Extract the (x, y) coordinate from the center of the cell holding the provided text.  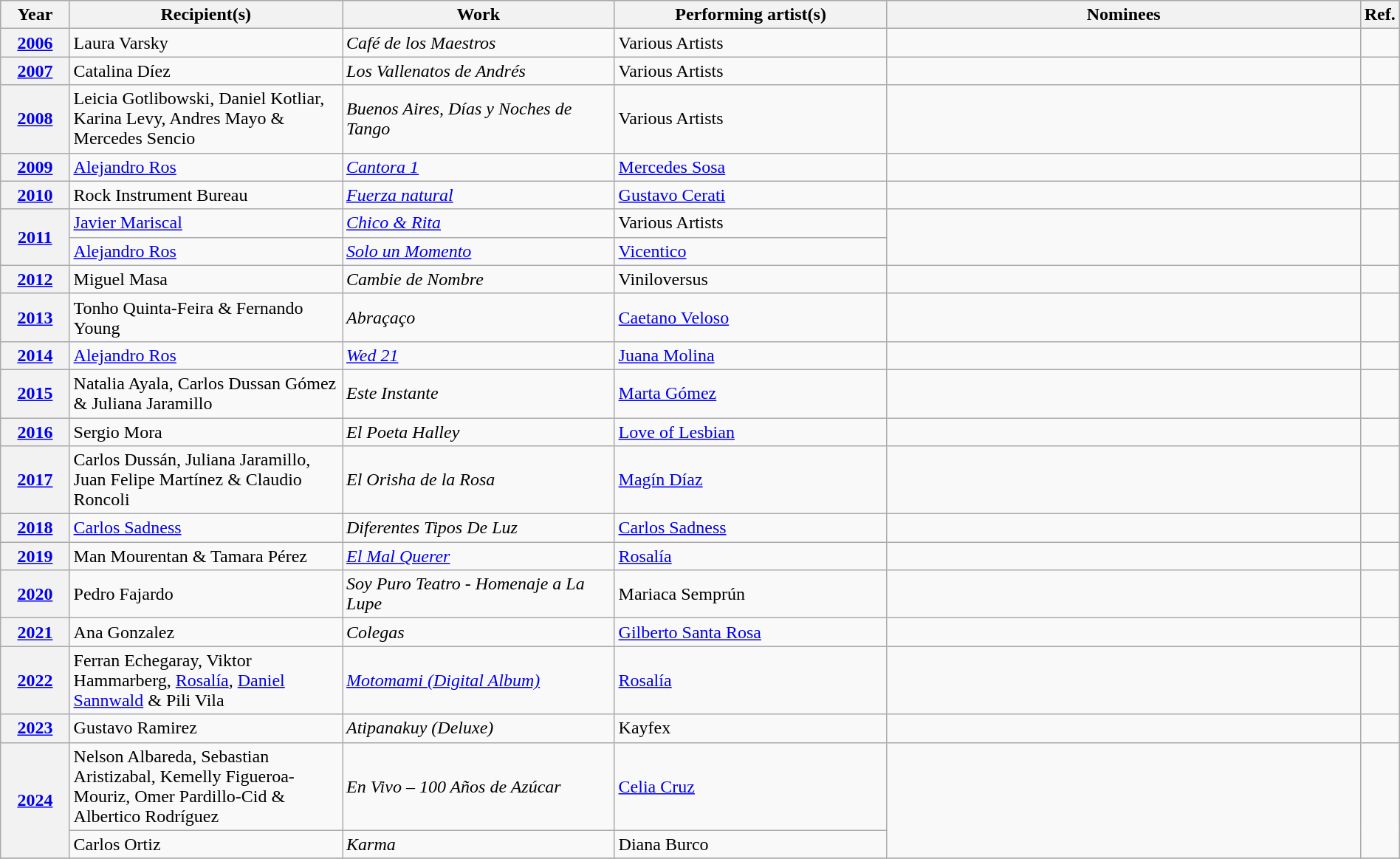
Gustavo Ramirez (205, 728)
Este Instante (478, 393)
Atipanakuy (Deluxe) (478, 728)
El Orisha de la Rosa (478, 480)
2017 (35, 480)
Buenos Aires, Días y Noches de Tango (478, 119)
Mercedes Sosa (750, 167)
Miguel Masa (205, 279)
Sergio Mora (205, 432)
2020 (35, 594)
Caetano Veloso (750, 318)
2008 (35, 119)
Soy Puro Teatro - Homenaje a La Lupe (478, 594)
Colegas (478, 632)
Love of Lesbian (750, 432)
En Vivo – 100 Años de Azúcar (478, 786)
2011 (35, 237)
Diana Burco (750, 844)
Carlos Ortiz (205, 844)
Fuerza natural (478, 195)
Leicia Gotlibowski, Daniel Kotliar, Karina Levy, Andres Mayo & Mercedes Sencio (205, 119)
Kayfex (750, 728)
Cantora 1 (478, 167)
Mariaca Semprún (750, 594)
2024 (35, 801)
Chico & Rita (478, 223)
2018 (35, 528)
Ana Gonzalez (205, 632)
2021 (35, 632)
Los Vallenatos de Andrés (478, 71)
Rock Instrument Bureau (205, 195)
2006 (35, 43)
2015 (35, 393)
Performing artist(s) (750, 15)
2012 (35, 279)
Viniloversus (750, 279)
2013 (35, 318)
Javier Mariscal (205, 223)
Gilberto Santa Rosa (750, 632)
Abraçaço (478, 318)
Ferran Echegaray, Viktor Hammarberg, Rosalía, Daniel Sannwald & Pili Vila (205, 680)
Work (478, 15)
Cambie de Nombre (478, 279)
Tonho Quinta-Feira & Fernando Young (205, 318)
Ref. (1379, 15)
2022 (35, 680)
Year (35, 15)
2010 (35, 195)
Diferentes Tipos De Luz (478, 528)
Natalia Ayala, Carlos Dussan Gómez & Juliana Jaramillo (205, 393)
Karma (478, 844)
Marta Gómez (750, 393)
Juana Molina (750, 355)
Magín Díaz (750, 480)
Celia Cruz (750, 786)
Catalina Díez (205, 71)
Pedro Fajardo (205, 594)
Solo un Momento (478, 251)
Man Mourentan & Tamara Pérez (205, 556)
El Mal Querer (478, 556)
Café de los Maestros (478, 43)
Nominees (1124, 15)
Carlos Dussán, Juliana Jaramillo, Juan Felipe Martínez & Claudio Roncoli (205, 480)
Wed 21 (478, 355)
El Poeta Halley (478, 432)
2014 (35, 355)
Laura Varsky (205, 43)
Motomami (Digital Album) (478, 680)
Vicentico (750, 251)
2009 (35, 167)
Gustavo Cerati (750, 195)
2023 (35, 728)
2007 (35, 71)
Nelson Albareda, Sebastian Aristizabal, Kemelly Figueroa-Mouriz, Omer Pardillo-Cid & Albertico Rodríguez (205, 786)
Recipient(s) (205, 15)
2019 (35, 556)
2016 (35, 432)
